For the text-containing cell, return its midpoint in [X, Y] coordinate format. 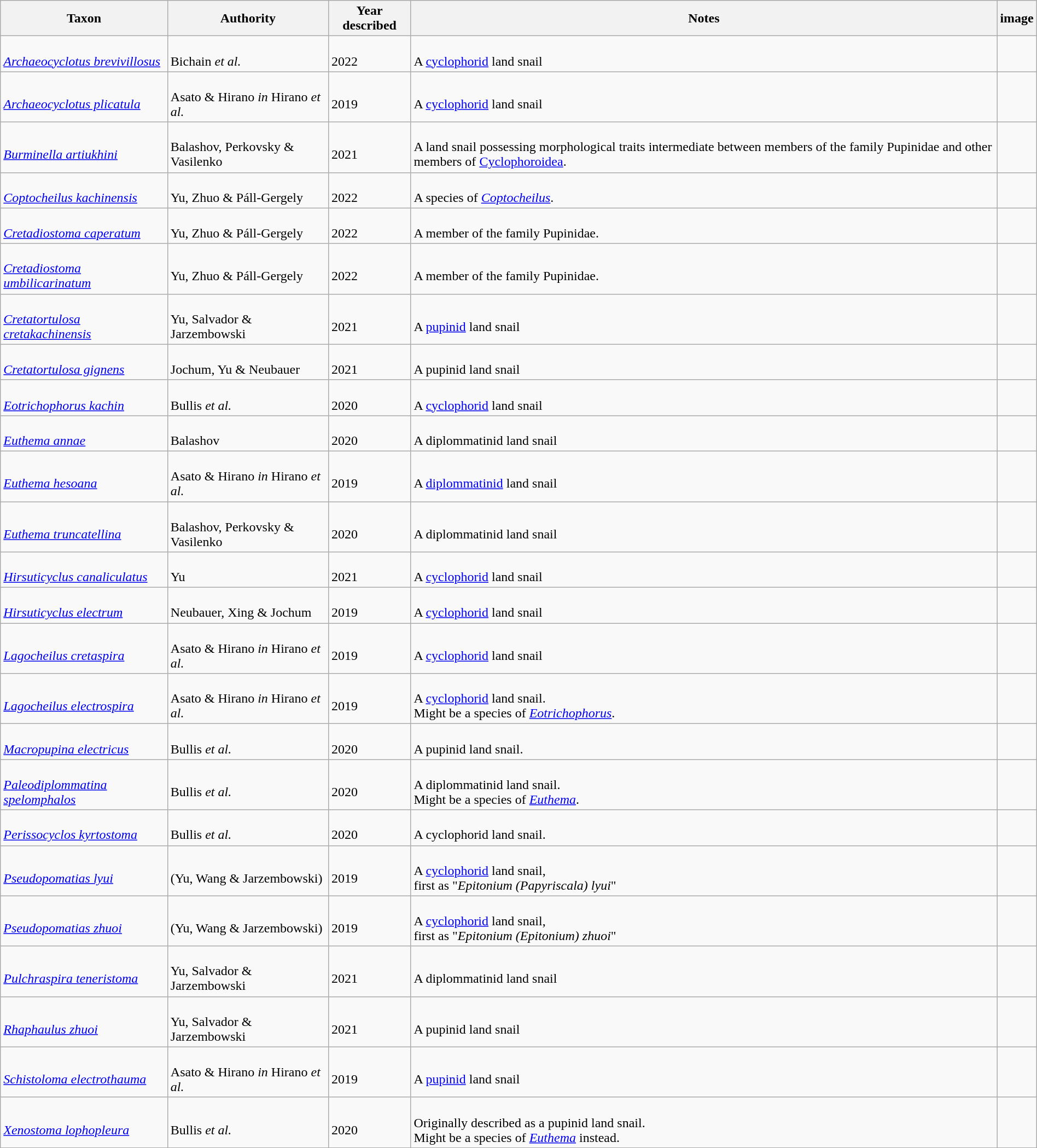
Hirsuticyclus canaliculatus [84, 570]
Pulchraspira teneristoma [84, 971]
Pseudopomatias lyui [84, 871]
Cretadiostoma caperatum [84, 225]
Bichain et al. [248, 54]
A land snail possessing morphological traits intermediate between members of the family Pupinidae and other members of Cyclophoroidea. [704, 147]
A diplommatinid land snail.Might be a species of Euthema. [704, 785]
A cyclophorid land snail, first as "Epitonium (Epitonium) zhuoi" [704, 921]
Authority [248, 19]
image [1017, 19]
Jochum, Yu & Neubauer [248, 362]
Xenostoma lophopleura [84, 1122]
Neubauer, Xing & Jochum [248, 605]
Taxon [84, 19]
Cretadiostoma umbilicarinatum [84, 269]
Balashov [248, 433]
A cyclophorid land snail.Might be a species of Eotrichophorus. [704, 699]
Burminella artiukhini [84, 147]
Coptocheilus kachinensis [84, 190]
A cyclophorid land snail. [704, 827]
Rhaphaulus zhuoi [84, 1022]
Lagocheilus cretaspira [84, 648]
Pseudopomatias zhuoi [84, 921]
A species of Coptocheilus. [704, 190]
Notes [704, 19]
Cretatortulosa cretakachinensis [84, 319]
Eotrichophorus kachin [84, 397]
Paleodiplommatina spelomphalos [84, 785]
Perissocyclos kyrtostoma [84, 827]
Originally described as a pupinid land snail.Might be a species of Euthema instead. [704, 1122]
Euthema hesoana [84, 476]
Euthema truncatellina [84, 526]
Archaeocyclotus plicatula [84, 97]
Schistoloma electrothauma [84, 1072]
Lagocheilus electrospira [84, 699]
Cretatortulosa gignens [84, 362]
Macropupina electricus [84, 742]
Hirsuticyclus electrum [84, 605]
Year described [370, 19]
Archaeocyclotus brevivillosus [84, 54]
A cyclophorid land snail, first as "Epitonium (Papyriscala) lyui" [704, 871]
Euthema annae [84, 433]
A pupinid land snail. [704, 742]
Yu [248, 570]
